Provide the (X, Y) coordinate of the cell's center where the given text is located.  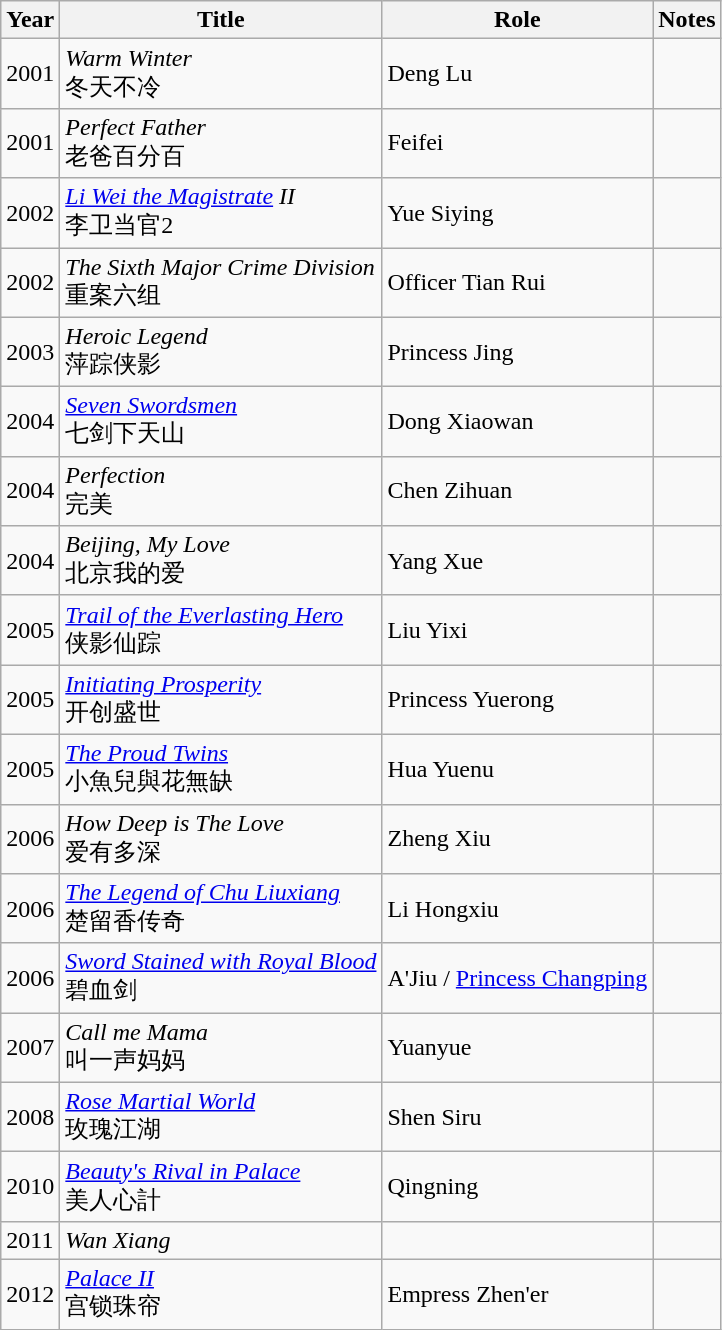
Notes (687, 20)
Trail of the Everlasting Hero侠影仙踪 (221, 630)
Wan Xiang (221, 1240)
Call me Mama叫一声妈妈 (221, 1048)
Li Wei the Magistrate II李卫当官2 (221, 213)
Heroic Legend萍踪侠影 (221, 352)
2010 (30, 1187)
2007 (30, 1048)
Hua Yuenu (518, 769)
Sword Stained with Royal Blood碧血剑 (221, 978)
Empress Zhen'er (518, 1294)
Princess Jing (518, 352)
Shen Siru (518, 1117)
The Proud Twins小魚兒與花無缺 (221, 769)
Perfection完美 (221, 491)
Role (518, 20)
Initiating Prosperity开创盛世 (221, 700)
Officer Tian Rui (518, 283)
Chen Zihuan (518, 491)
Warm Winter冬天不冷 (221, 74)
Feifei (518, 143)
The Legend of Chu Liuxiang楚留香传奇 (221, 909)
Seven Swordsmen七剑下天山 (221, 422)
Zheng Xiu (518, 839)
A'Jiu / Princess Changping (518, 978)
Rose Martial World玫瑰江湖 (221, 1117)
Liu Yixi (518, 630)
Princess Yuerong (518, 700)
Yuanyue (518, 1048)
How Deep is The Love爱有多深 (221, 839)
Title (221, 20)
Palace II宫锁珠帘 (221, 1294)
Beijing, My Love北京我的爱 (221, 561)
2011 (30, 1240)
Qingning (518, 1187)
2003 (30, 352)
2012 (30, 1294)
Li Hongxiu (518, 909)
2008 (30, 1117)
Yue Siying (518, 213)
Beauty's Rival in Palace美人心計 (221, 1187)
Perfect Father老爸百分百 (221, 143)
Dong Xiaowan (518, 422)
Year (30, 20)
Yang Xue (518, 561)
The Sixth Major Crime Division重案六组 (221, 283)
Deng Lu (518, 74)
